Scan for the cell matching the given text and deliver its [X, Y] coordinate at center. 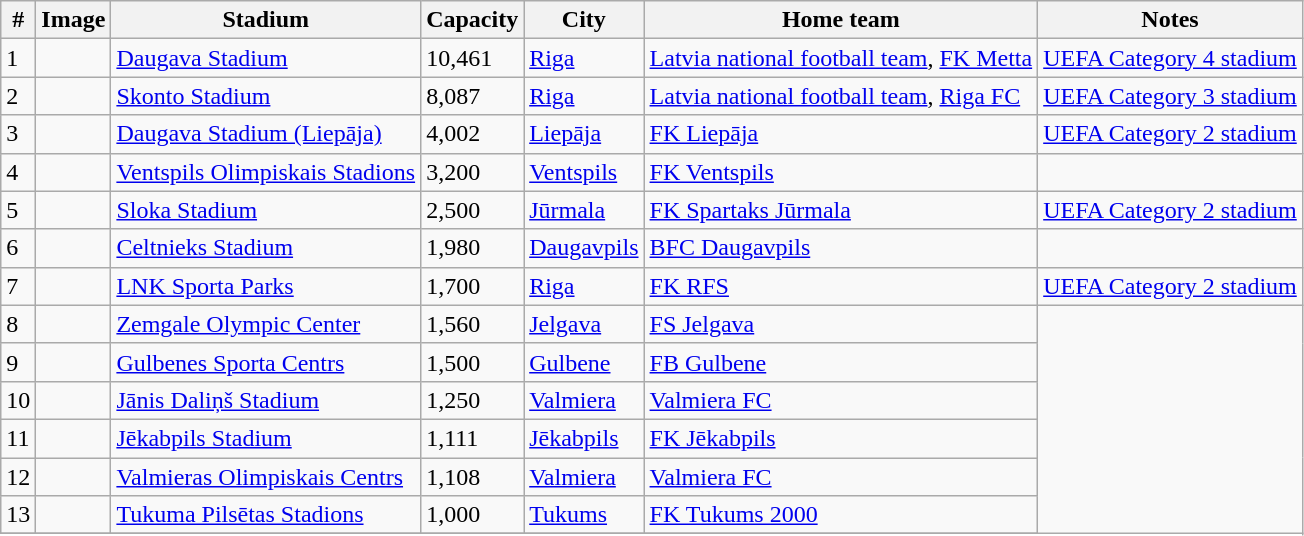
Latvia national football team, FK Metta [841, 58]
FK Jēkabpils [841, 438]
2 [18, 96]
10,461 [472, 58]
# [18, 20]
Gulbenes Sporta Centrs [266, 362]
1,111 [472, 438]
Home team [841, 20]
4 [18, 172]
Jelgava [584, 324]
FK Liepāja [841, 134]
8 [18, 324]
Capacity [472, 20]
Daugavpils [584, 248]
Jēkabpils [584, 438]
1,500 [472, 362]
8,087 [472, 96]
Jānis Daliņš Stadium [266, 400]
UEFA Category 3 stadium [1170, 96]
Valmieras Olimpiskais Centrs [266, 477]
Latvia national football team, Riga FC [841, 96]
11 [18, 438]
Daugava Stadium (Liepāja) [266, 134]
Daugava Stadium [266, 58]
Zemgale Olympic Center [266, 324]
Notes [1170, 20]
Gulbene [584, 362]
Sloka Stadium [266, 210]
Celtnieks Stadium [266, 248]
1,108 [472, 477]
1,980 [472, 248]
3,200 [472, 172]
FB Gulbene [841, 362]
4,002 [472, 134]
Image [74, 20]
3 [18, 134]
FK Tukums 2000 [841, 515]
Skonto Stadium [266, 96]
10 [18, 400]
Jēkabpils Stadium [266, 438]
BFC Daugavpils [841, 248]
FS Jelgava [841, 324]
1,560 [472, 324]
UEFA Category 4 stadium [1170, 58]
1,250 [472, 400]
2,500 [472, 210]
City [584, 20]
12 [18, 477]
Liepāja [584, 134]
Tukums [584, 515]
1,700 [472, 286]
Ventspils Olimpiskais Stadions [266, 172]
7 [18, 286]
Ventspils [584, 172]
9 [18, 362]
5 [18, 210]
FK RFS [841, 286]
Stadium [266, 20]
1,000 [472, 515]
6 [18, 248]
1 [18, 58]
LNK Sporta Parks [266, 286]
FK Spartaks Jūrmala [841, 210]
Tukuma Pilsētas Stadions [266, 515]
FK Ventspils [841, 172]
Jūrmala [584, 210]
13 [18, 515]
